Return the (x, y) coordinate for the center point of the cell that contains the specified text.  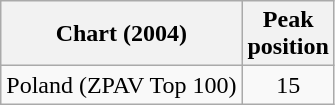
Peakposition (288, 34)
Poland (ZPAV Top 100) (122, 85)
Chart (2004) (122, 34)
15 (288, 85)
